Find where the given text appears and provide that cell's center as (X, Y) coordinate. 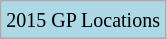
2015 GP Locations (84, 20)
